Provide the (X, Y) coordinate of the cell's center where the given text is located.  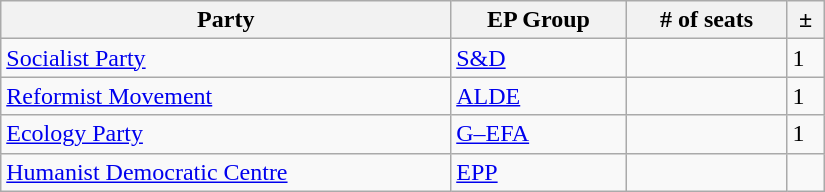
ALDE (538, 96)
S&D (538, 58)
EPP (538, 172)
Reformist Movement (226, 96)
Humanist Democratic Centre (226, 172)
± (806, 20)
Ecology Party (226, 134)
# of seats (706, 20)
EP Group (538, 20)
Party (226, 20)
G–EFA (538, 134)
Socialist Party (226, 58)
